For the text-containing cell, return its midpoint in [X, Y] coordinate format. 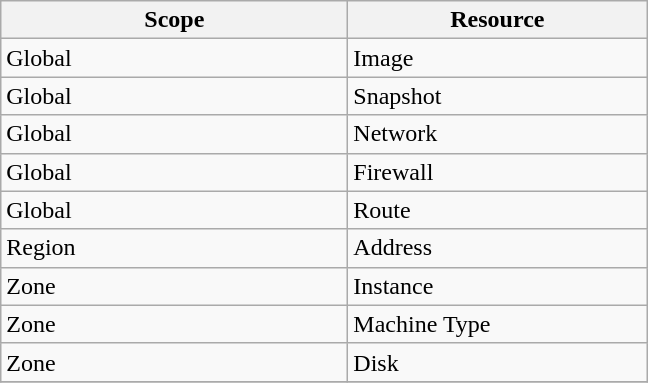
Image [498, 58]
Region [174, 248]
Address [498, 248]
Scope [174, 20]
Route [498, 210]
Machine Type [498, 324]
Firewall [498, 172]
Resource [498, 20]
Snapshot [498, 96]
Network [498, 134]
Disk [498, 362]
Instance [498, 286]
